Search for the cell housing the specified text and yield its [x, y] center coordinate. 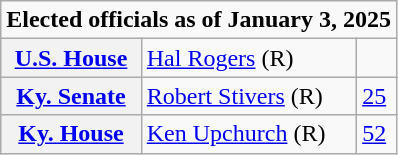
U.S. House [72, 58]
Elected officials as of January 3, 2025 [199, 20]
Ky. House [72, 134]
Ky. Senate [72, 96]
52 [377, 134]
Ken Upchurch (R) [248, 134]
Hal Rogers (R) [248, 58]
Robert Stivers (R) [248, 96]
25 [377, 96]
